Identify which cell holds the provided text, then report its [x, y] central coordinate. 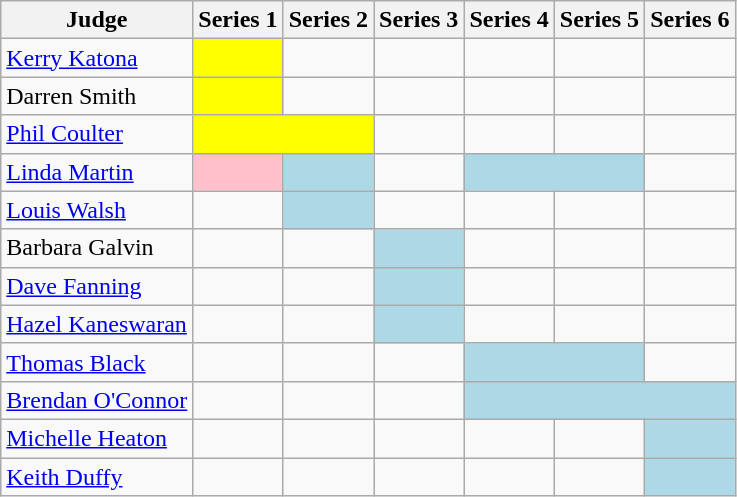
Dave Fanning [97, 286]
Michelle Heaton [97, 438]
Louis Walsh [97, 210]
Series 1 [238, 20]
Barbara Galvin [97, 248]
Phil Coulter [97, 134]
Series 6 [690, 20]
Series 5 [599, 20]
Brendan O'Connor [97, 400]
Series 2 [328, 20]
Keith Duffy [97, 477]
Thomas Black [97, 362]
Hazel Kaneswaran [97, 324]
Series 4 [509, 20]
Linda Martin [97, 172]
Darren Smith [97, 96]
Kerry Katona [97, 58]
Judge [97, 20]
Series 3 [419, 20]
